Pinpoint the cell where the given text exists, returning its [x, y] midpoint coordinate. 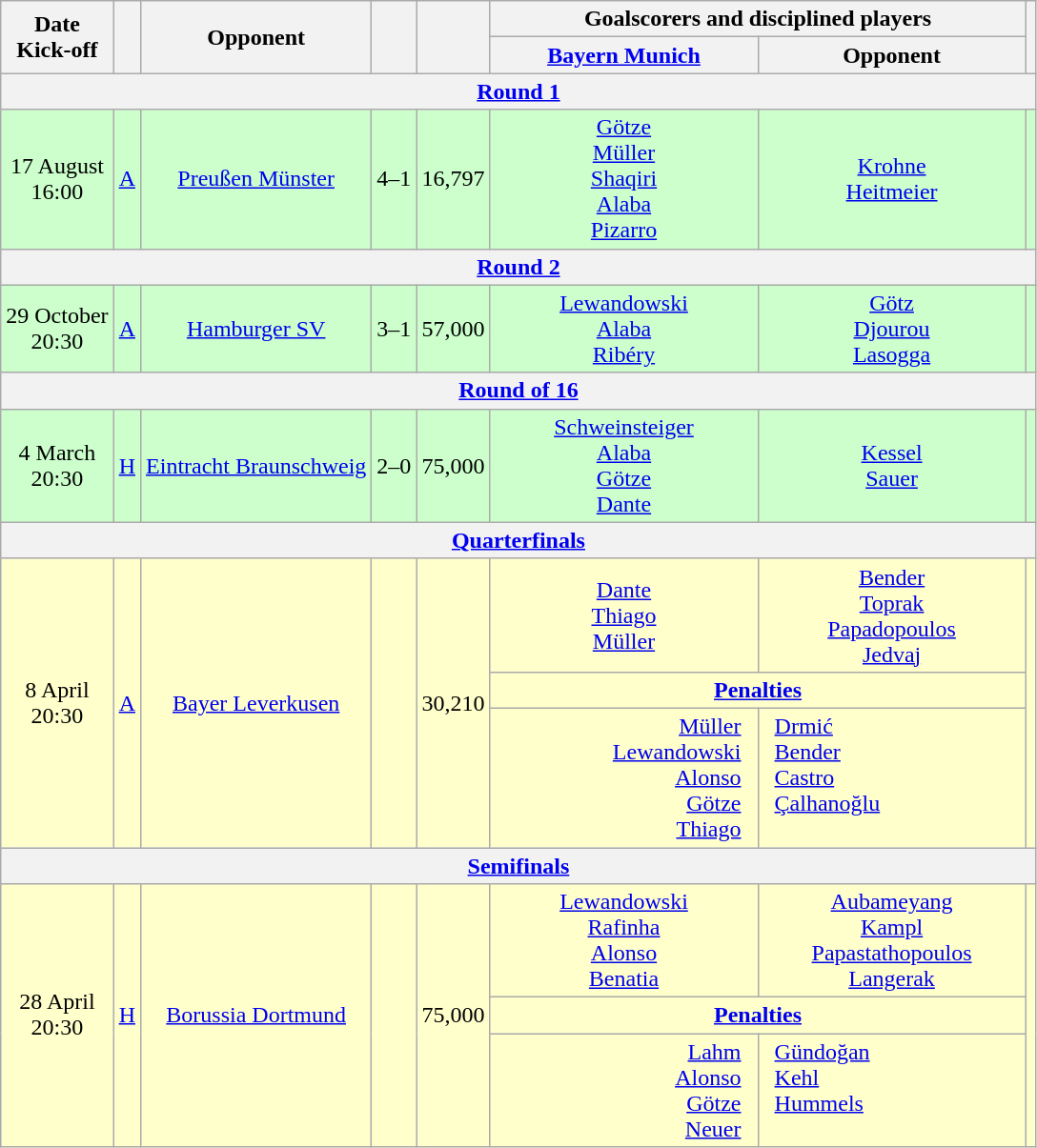
Goalscorers and disciplined players [758, 19]
Schweinsteiger Alaba Götze Dante [623, 465]
Quarterfinals [518, 540]
Bayern Munich [623, 55]
Round of 16 [518, 391]
Borussia Dortmund [256, 1016]
Bender Toprak Papadopoulos Jedvaj [892, 615]
Gündoğan Kehl Hummels [892, 1090]
17 August16:00 [57, 179]
Round 2 [518, 267]
28 April20:30 [57, 1016]
Hamburger SV [256, 329]
Semifinals [518, 866]
4–1 [395, 179]
Aubameyang Kampl Papastathopoulos Langerak [892, 941]
Eintracht Braunschweig [256, 465]
3–1 [395, 329]
Bayer Leverkusen [256, 703]
4 March20:30 [57, 465]
DateKick-off [57, 37]
29 October20:30 [57, 329]
Müller Lewandowski Alonso Götze Thiago [623, 777]
8 April20:30 [57, 703]
Krohne Heitmeier [892, 179]
30,210 [454, 703]
Preußen Münster [256, 179]
Lewandowski Rafinha Alonso Benatia [623, 941]
16,797 [454, 179]
57,000 [454, 329]
Kessel Sauer [892, 465]
Lahm Alonso Götze Neuer [623, 1090]
Dante Thiago Müller [623, 615]
Drmić Bender Castro Çalhanoğlu [892, 777]
Round 1 [518, 91]
Götze Müller Shaqiri Alaba Pizarro [623, 179]
Götz Djourou Lasogga [892, 329]
Lewandowski Alaba Ribéry [623, 329]
2–0 [395, 465]
